Provide the (x, y) coordinate of the cell's center where the given text is located.  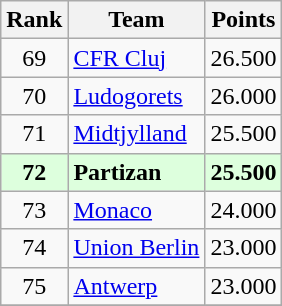
CFR Cluj (136, 58)
73 (34, 210)
Rank (34, 20)
Antwerp (136, 286)
24.000 (244, 210)
75 (34, 286)
26.000 (244, 96)
Team (136, 20)
Union Berlin (136, 248)
Midtjylland (136, 134)
69 (34, 58)
71 (34, 134)
Ludogorets (136, 96)
Monaco (136, 210)
74 (34, 248)
Partizan (136, 172)
70 (34, 96)
Points (244, 20)
26.500 (244, 58)
72 (34, 172)
